Pinpoint the cell where the given text exists, returning its [x, y] midpoint coordinate. 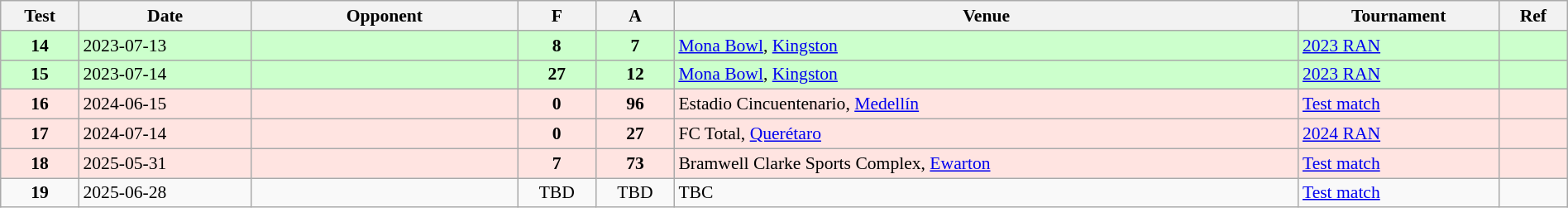
Ref [1533, 16]
14 [40, 46]
2025-06-28 [165, 193]
Tournament [1399, 16]
Opponent [385, 16]
12 [635, 75]
2023-07-14 [165, 75]
F [557, 16]
2024 RAN [1399, 134]
Date [165, 16]
2025-05-31 [165, 163]
Venue [986, 16]
8 [557, 46]
Estadio Cincuentenario, Medellín [986, 104]
96 [635, 104]
2023-07-13 [165, 46]
2024-07-14 [165, 134]
2024-06-15 [165, 104]
16 [40, 104]
Test [40, 16]
15 [40, 75]
17 [40, 134]
A [635, 16]
FC Total, Querétaro [986, 134]
Bramwell Clarke Sports Complex, Ewarton [986, 163]
TBC [986, 193]
19 [40, 193]
18 [40, 163]
73 [635, 163]
